Pinpoint the cell where the given text exists, returning its [X, Y] midpoint coordinate. 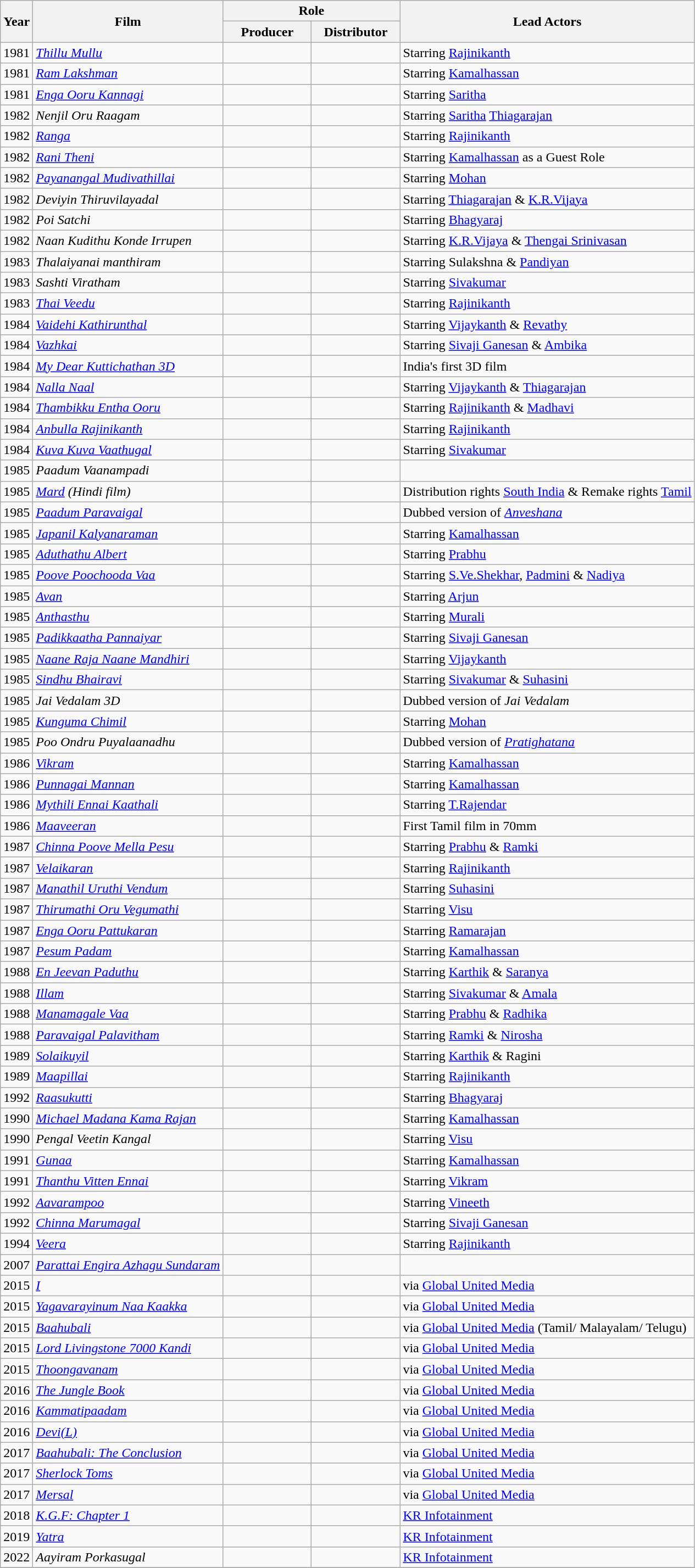
First Tamil film in 70mm [547, 826]
Starring Suhasini [547, 888]
Starring Arjun [547, 596]
via Global United Media (Tamil/ Malayalam/ Telugu) [547, 1328]
Pesum Padam [128, 951]
Enga Ooru Pattukaran [128, 931]
Aduthathu Albert [128, 554]
Film [128, 21]
Sindhu Bhairavi [128, 680]
Avan [128, 596]
Lead Actors [547, 21]
Thalaiyanai manthiram [128, 262]
Veera [128, 1244]
Manamagale Vaa [128, 1014]
2018 [16, 1515]
Velaikaran [128, 867]
Dubbed version of Anveshana [547, 512]
Sashti Viratham [128, 283]
Mythili Ennai Kaathali [128, 805]
Starring Ramarajan [547, 931]
Anthasthu [128, 617]
Enga Ooru Kannagi [128, 94]
Thirumathi Oru Vegumathi [128, 909]
Baahubali: The Conclusion [128, 1453]
Starring Karthik & Ragini [547, 1056]
Starring K.R.Vijaya & Thengai Srinivasan [547, 240]
Poove Poochooda Vaa [128, 575]
Mersal [128, 1494]
Starring T.Rajendar [547, 805]
My Dear Kuttichathan 3D [128, 366]
Thanthu Vitten Ennai [128, 1181]
En Jeevan Paduthu [128, 972]
Pengal Veetin Kangal [128, 1139]
Poi Satchi [128, 220]
Paravaigal Palavitham [128, 1035]
Paadum Paravaigal [128, 512]
The Jungle Book [128, 1390]
Raasukutti [128, 1097]
Starring Sulakshna & Pandiyan [547, 262]
Baahubali [128, 1328]
I [128, 1286]
Dubbed version of Pratighatana [547, 742]
Role [312, 11]
Maaveeran [128, 826]
Gunaa [128, 1160]
Kunguma Chimil [128, 721]
Distributor [356, 32]
Vazhkai [128, 345]
Devi(L) [128, 1432]
Starring Saritha Thiagarajan [547, 115]
Manathil Uruthi Vendum [128, 888]
Mard (Hindi film) [128, 491]
Sherlock Toms [128, 1474]
Kuva Kuva Vaathugal [128, 450]
Thillu Mullu [128, 53]
2022 [16, 1557]
Starring Sivaji Ganesan & Ambika [547, 345]
Dubbed version of Jai Vedalam [547, 701]
Starring Ramki & Nirosha [547, 1035]
Jai Vedalam 3D [128, 701]
Kammatipaadam [128, 1411]
Yatra [128, 1536]
Starring Vikram [547, 1181]
Starring Vijaykanth & Revathy [547, 324]
Lord Livingstone 7000 Kandi [128, 1348]
Parattai Engira Azhagu Sundaram [128, 1264]
Starring Sivakumar & Suhasini [547, 680]
Deviyin Thiruvilayadal [128, 199]
Vikram [128, 763]
Chinna Marumagal [128, 1223]
Yagavarayinum Naa Kaakka [128, 1307]
K.G.F: Chapter 1 [128, 1515]
Naane Raja Naane Mandhiri [128, 659]
1994 [16, 1244]
Starring Prabhu [547, 554]
Starring Vijaykanth [547, 659]
Nalla Naal [128, 387]
Thambikku Entha Ooru [128, 408]
Anbulla Rajinikanth [128, 429]
Aavarampoo [128, 1202]
Michael Madana Kama Rajan [128, 1118]
Naan Kudithu Konde Irrupen [128, 240]
Starring Murali [547, 617]
Starring Prabhu & Radhika [547, 1014]
Starring Rajinikanth & Madhavi [547, 408]
Starring S.Ve.Shekhar, Padmini & Nadiya [547, 575]
Starring Vineeth [547, 1202]
Starring Prabhu & Ramki [547, 847]
Starring Thiagarajan & K.R.Vijaya [547, 199]
Thoongavanam [128, 1369]
Thai Veedu [128, 304]
Starring Saritha [547, 94]
2019 [16, 1536]
India's first 3D film [547, 366]
Japanil Kalyanaraman [128, 533]
Year [16, 21]
Ranga [128, 136]
Vaidehi Kathirunthal [128, 324]
Starring Sivakumar & Amala [547, 993]
Punnagai Mannan [128, 784]
Distribution rights South India & Remake rights Tamil [547, 491]
Nenjil Oru Raagam [128, 115]
Rani Theni [128, 157]
Producer [267, 32]
Solaikuyil [128, 1056]
2007 [16, 1264]
Starring Kamalhassan as a Guest Role [547, 157]
Chinna Poove Mella Pesu [128, 847]
Paadum Vaanampadi [128, 471]
Illam [128, 993]
Poo Ondru Puyalaanadhu [128, 742]
Starring Karthik & Saranya [547, 972]
Aayiram Porkasugal [128, 1557]
Maapillai [128, 1077]
Payanangal Mudivathillai [128, 178]
Starring Vijaykanth & Thiagarajan [547, 387]
Padikkaatha Pannaiyar [128, 638]
Ram Lakshman [128, 74]
